Locate the cell with the specified text and output its (x, y) center coordinate. 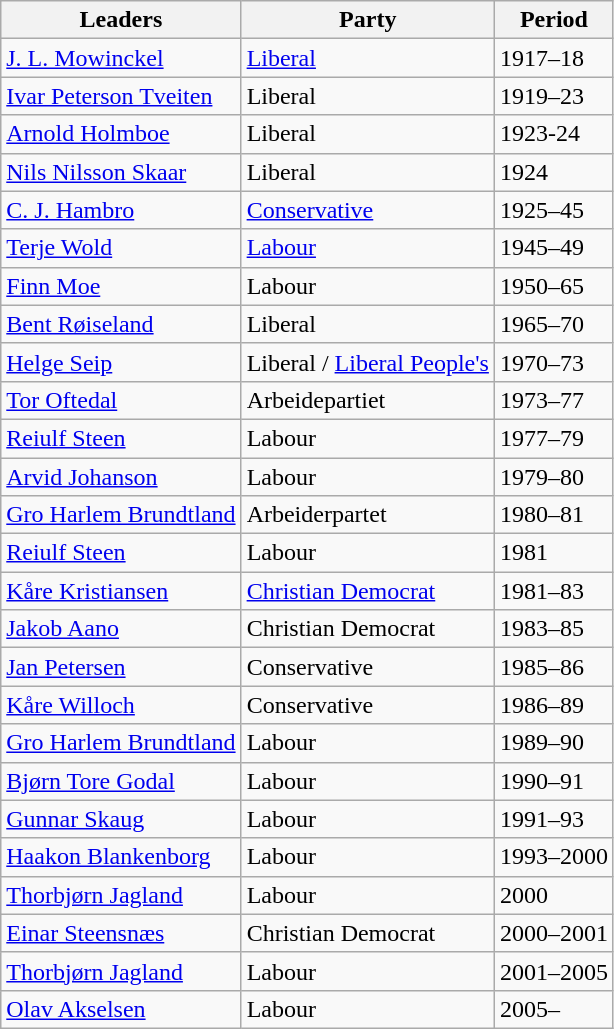
1977–79 (554, 438)
1973–77 (554, 400)
1990–91 (554, 781)
Arnold Holmboe (121, 134)
1924 (554, 172)
Arbeidepartiet (368, 400)
1950–65 (554, 286)
Bent Røiseland (121, 324)
Kåre Willoch (121, 705)
1979–80 (554, 477)
Kåre Kristiansen (121, 591)
C. J. Hambro (121, 210)
2001–2005 (554, 971)
1985–86 (554, 667)
1917–18 (554, 58)
Liberal / Liberal People's (368, 362)
1923-24 (554, 134)
1945–49 (554, 248)
Gunnar Skaug (121, 819)
1981–83 (554, 591)
1993–2000 (554, 857)
Bjørn Tore Godal (121, 781)
1965–70 (554, 324)
Period (554, 20)
Leaders (121, 20)
Jakob Aano (121, 629)
1925–45 (554, 210)
1983–85 (554, 629)
1991–93 (554, 819)
Terje Wold (121, 248)
1986–89 (554, 705)
Finn Moe (121, 286)
1980–81 (554, 515)
2000–2001 (554, 933)
1981 (554, 553)
1989–90 (554, 743)
Einar Steensnæs (121, 933)
Haakon Blankenborg (121, 857)
Arvid Johanson (121, 477)
Olav Akselsen (121, 1009)
Helge Seip (121, 362)
1919–23 (554, 96)
J. L. Mowinckel (121, 58)
1970–73 (554, 362)
Ivar Peterson Tveiten (121, 96)
Party (368, 20)
2005– (554, 1009)
Nils Nilsson Skaar (121, 172)
Arbeiderpartet (368, 515)
Jan Petersen (121, 667)
2000 (554, 895)
Tor Oftedal (121, 400)
